Find where the given text appears and provide that cell's center as [x, y] coordinate. 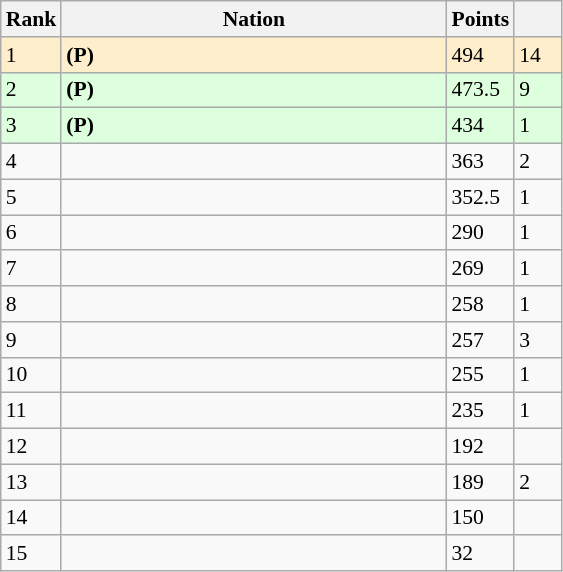
257 [480, 340]
Points [480, 19]
13 [32, 482]
352.5 [480, 197]
269 [480, 269]
Rank [32, 19]
6 [32, 233]
32 [480, 554]
11 [32, 411]
150 [480, 518]
15 [32, 554]
494 [480, 55]
192 [480, 447]
Nation [254, 19]
5 [32, 197]
7 [32, 269]
235 [480, 411]
255 [480, 375]
10 [32, 375]
473.5 [480, 90]
290 [480, 233]
189 [480, 482]
12 [32, 447]
4 [32, 162]
8 [32, 304]
434 [480, 126]
258 [480, 304]
363 [480, 162]
